Extract the [X, Y] coordinate from the center of the cell holding the provided text.  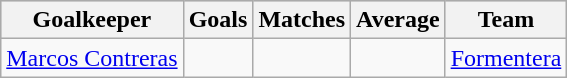
Goals [218, 20]
Formentera [506, 58]
Matches [302, 20]
Marcos Contreras [92, 58]
Goalkeeper [92, 20]
Average [398, 20]
Team [506, 20]
